Output the [X, Y] coordinate of the center of the cell containing the given text.  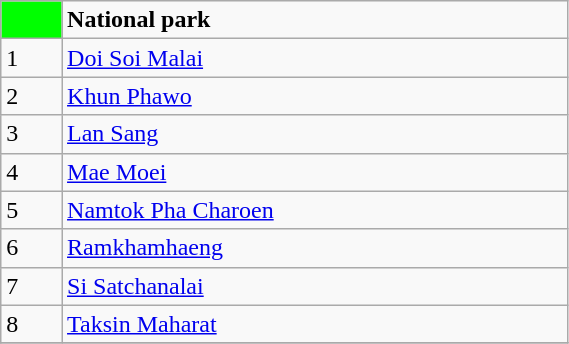
5 [32, 210]
Doi Soi Malai [316, 58]
Namtok Pha Charoen [316, 210]
Lan Sang [316, 134]
4 [32, 172]
Mae Moei [316, 172]
National park [316, 20]
3 [32, 134]
Si Satchanalai [316, 286]
Khun Phawo [316, 96]
1 [32, 58]
2 [32, 96]
6 [32, 248]
Taksin Maharat [316, 324]
Ramkhamhaeng [316, 248]
7 [32, 286]
8 [32, 324]
